Capture the cell that displays the provided text and extract its [X, Y] central coordinate. 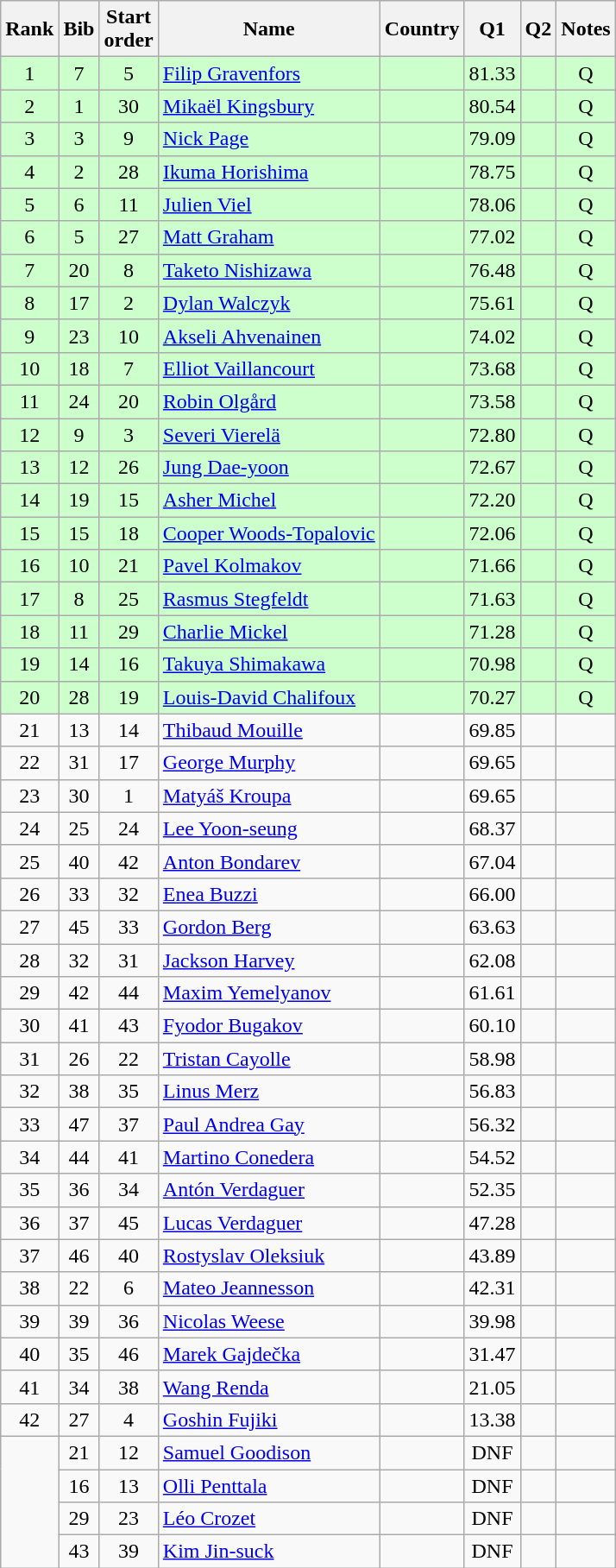
Name [269, 29]
Maxim Yemelyanov [269, 993]
Antón Verdaguer [269, 1190]
Léo Crozet [269, 1519]
74.02 [492, 336]
George Murphy [269, 763]
Goshin Fujiki [269, 1420]
78.75 [492, 172]
Martino Conedera [269, 1157]
76.48 [492, 270]
Elliot Vaillancourt [269, 368]
Olli Penttala [269, 1485]
72.67 [492, 468]
Anton Bondarev [269, 861]
Marek Gajdečka [269, 1354]
Mateo Jeannesson [269, 1288]
61.61 [492, 993]
42.31 [492, 1288]
Q2 [538, 29]
79.09 [492, 139]
43.89 [492, 1256]
Rank [29, 29]
Rostyslav Oleksiuk [269, 1256]
70.98 [492, 664]
69.85 [492, 730]
77.02 [492, 237]
Enea Buzzi [269, 894]
Filip Gravenfors [269, 73]
71.66 [492, 566]
Robin Olgård [269, 401]
63.63 [492, 927]
Jackson Harvey [269, 960]
Bib [79, 29]
13.38 [492, 1420]
Dylan Walczyk [269, 303]
52.35 [492, 1190]
Akseli Ahvenainen [269, 336]
75.61 [492, 303]
70.27 [492, 697]
Taketo Nishizawa [269, 270]
Country [422, 29]
Thibaud Mouille [269, 730]
Nick Page [269, 139]
68.37 [492, 828]
Mikaël Kingsbury [269, 106]
71.63 [492, 599]
Jung Dae-yoon [269, 468]
Pavel Kolmakov [269, 566]
81.33 [492, 73]
60.10 [492, 1026]
72.80 [492, 434]
Linus Merz [269, 1092]
Severi Vierelä [269, 434]
56.83 [492, 1092]
72.20 [492, 501]
80.54 [492, 106]
Samuel Goodison [269, 1452]
Asher Michel [269, 501]
78.06 [492, 205]
Lucas Verdaguer [269, 1223]
66.00 [492, 894]
39.98 [492, 1321]
58.98 [492, 1059]
Q1 [492, 29]
Notes [586, 29]
Gordon Berg [269, 927]
31.47 [492, 1354]
Louis-David Chalifoux [269, 697]
47.28 [492, 1223]
62.08 [492, 960]
Paul Andrea Gay [269, 1124]
Fyodor Bugakov [269, 1026]
Cooper Woods-Topalovic [269, 533]
Matyáš Kroupa [269, 796]
Startorder [129, 29]
Takuya Shimakawa [269, 664]
Nicolas Weese [269, 1321]
67.04 [492, 861]
Rasmus Stegfeldt [269, 599]
47 [79, 1124]
Kim Jin-suck [269, 1552]
21.05 [492, 1387]
73.58 [492, 401]
Wang Renda [269, 1387]
Tristan Cayolle [269, 1059]
Matt Graham [269, 237]
56.32 [492, 1124]
Lee Yoon-seung [269, 828]
Charlie Mickel [269, 632]
71.28 [492, 632]
73.68 [492, 368]
72.06 [492, 533]
Julien Viel [269, 205]
54.52 [492, 1157]
Ikuma Horishima [269, 172]
